Search for the cell housing the specified text and yield its (X, Y) center coordinate. 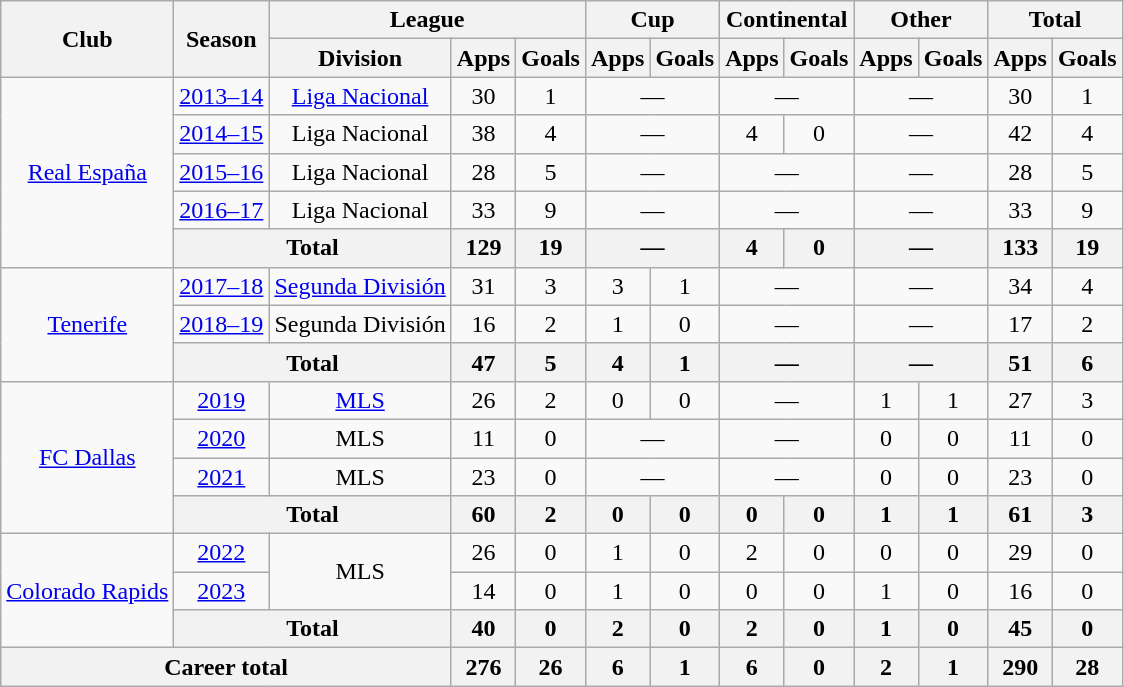
34 (1020, 286)
2023 (222, 591)
FC Dallas (88, 457)
42 (1020, 134)
League (428, 20)
27 (1020, 400)
47 (483, 362)
Season (222, 39)
Division (360, 58)
2021 (222, 477)
2014–15 (222, 134)
2022 (222, 553)
51 (1020, 362)
2020 (222, 438)
61 (1020, 515)
Career total (226, 667)
14 (483, 591)
2017–18 (222, 286)
40 (483, 629)
2019 (222, 400)
29 (1020, 553)
60 (483, 515)
45 (1020, 629)
Colorado Rapids (88, 591)
Continental (787, 20)
Cup (652, 20)
276 (483, 667)
38 (483, 134)
Other (921, 20)
17 (1020, 324)
290 (1020, 667)
2016–17 (222, 210)
2015–16 (222, 172)
129 (483, 248)
133 (1020, 248)
Club (88, 39)
Real España (88, 172)
31 (483, 286)
Tenerife (88, 324)
2018–19 (222, 324)
2013–14 (222, 96)
